Search for the cell housing the specified text and yield its [X, Y] center coordinate. 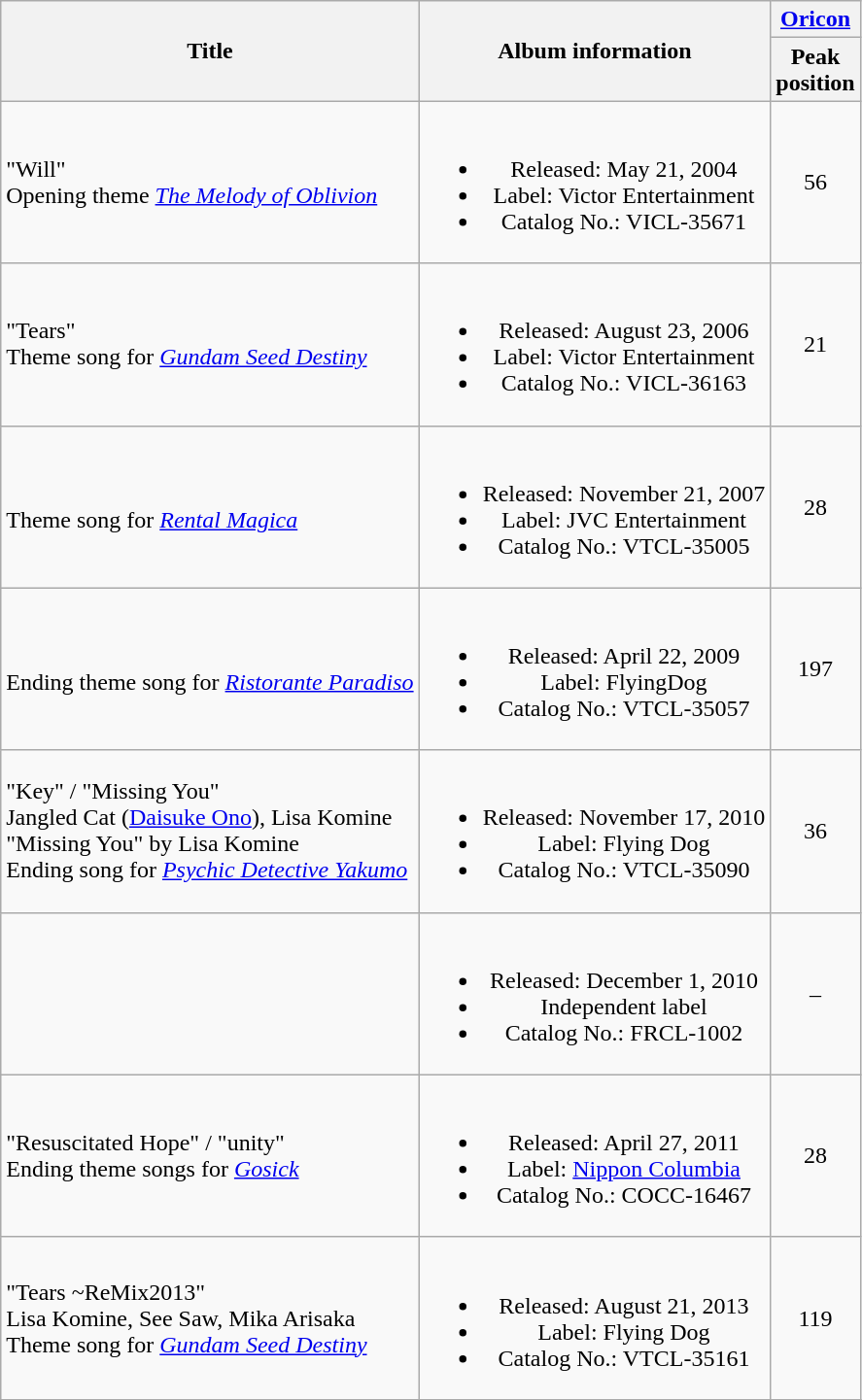
21 [815, 344]
Released: April 27, 2011Label: Nippon ColumbiaCatalog No.: COCC-16467 [595, 1156]
"Key" / "Missing You"Jangled Cat (Daisuke Ono), Lisa Komine"Missing You" by Lisa KomineEnding song for Psychic Detective Yakumo [210, 832]
Title [210, 51]
197 [815, 668]
Released: November 21, 2007Label: JVC EntertainmentCatalog No.: VTCL-35005 [595, 507]
Released: April 22, 2009Label: FlyingDogCatalog No.: VTCL-35057 [595, 668]
119 [815, 1317]
Released: November 17, 2010Label: Flying DogCatalog No.: VTCL-35090 [595, 832]
Released: December 1, 2010Independent labelCatalog No.: FRCL-1002 [595, 993]
Released: May 21, 2004Label: Victor EntertainmentCatalog No.: VICL-35671 [595, 183]
"Tears"Theme song for Gundam Seed Destiny [210, 344]
Released: August 23, 2006Label: Victor EntertainmentCatalog No.: VICL-36163 [595, 344]
"Resuscitated Hope" / "unity"Ending theme songs for Gosick [210, 1156]
"Will"Opening theme The Melody of Oblivion [210, 183]
Ending theme song for Ristorante Paradiso [210, 668]
– [815, 993]
Released: August 21, 2013Label: Flying DogCatalog No.: VTCL-35161 [595, 1317]
"Tears ~ReMix2013"Lisa Komine, See Saw, Mika ArisakaTheme song for Gundam Seed Destiny [210, 1317]
Oricon [815, 19]
56 [815, 183]
36 [815, 832]
Album information [595, 51]
Theme song for Rental Magica [210, 507]
Peakposition [815, 70]
